Provide the [X, Y] coordinate of the cell's center where the given text is located.  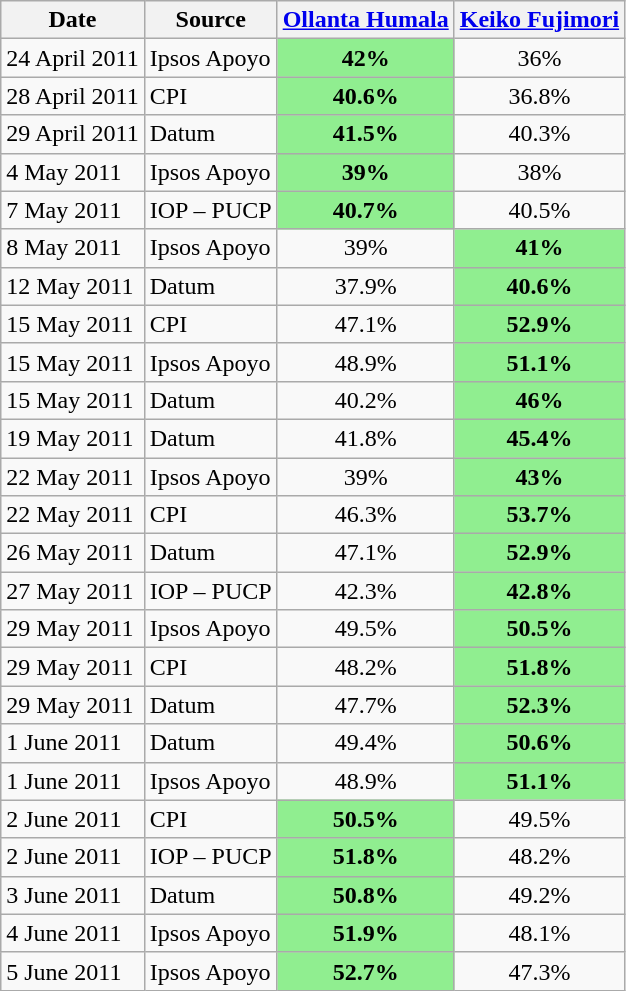
41.5% [366, 134]
42.8% [539, 591]
49.4% [366, 743]
40.5% [539, 210]
45.4% [539, 438]
3 June 2011 [73, 895]
36% [539, 58]
37.9% [366, 286]
51.9% [366, 933]
52.7% [366, 971]
4 June 2011 [73, 933]
26 May 2011 [73, 553]
47.7% [366, 705]
50.8% [366, 895]
46% [539, 400]
42% [366, 58]
46.3% [366, 515]
38% [539, 172]
43% [539, 477]
48.1% [539, 933]
49.2% [539, 895]
42.3% [366, 591]
Source [210, 20]
29 April 2011 [73, 134]
Ollanta Humala [366, 20]
4 May 2011 [73, 172]
40.7% [366, 210]
24 April 2011 [73, 58]
7 May 2011 [73, 210]
41.8% [366, 438]
Keiko Fujimori [539, 20]
47.3% [539, 971]
28 April 2011 [73, 96]
12 May 2011 [73, 286]
50.6% [539, 743]
52.3% [539, 705]
53.7% [539, 515]
40.2% [366, 400]
8 May 2011 [73, 248]
41% [539, 248]
5 June 2011 [73, 971]
36.8% [539, 96]
Date [73, 20]
19 May 2011 [73, 438]
27 May 2011 [73, 591]
40.3% [539, 134]
